Identify which cell holds the provided text, then report its (X, Y) central coordinate. 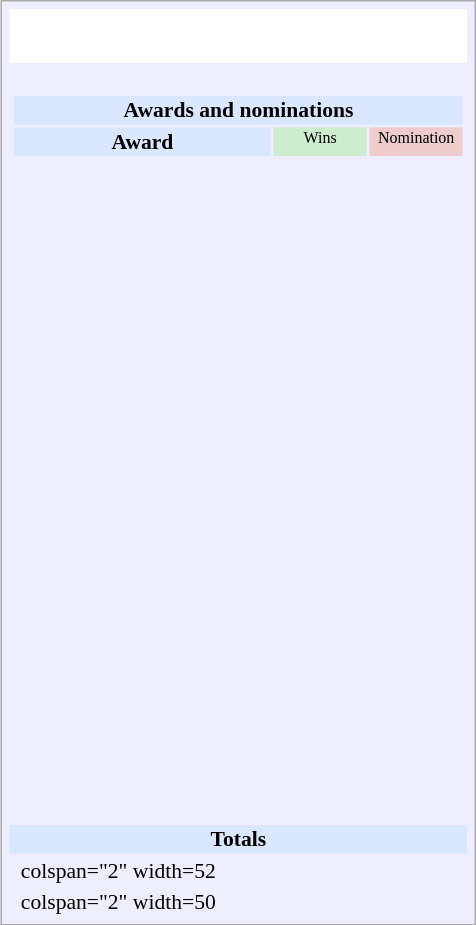
Nomination (416, 141)
Totals (239, 839)
colspan="2" width=52 (243, 870)
colspan="2" width=50 (243, 902)
Awards and nominations (238, 110)
Awards and nominations Award Wins Nomination (239, 444)
Wins (320, 141)
Award (142, 141)
